From the cell containing the given text, extract its center point as (x, y) coordinate. 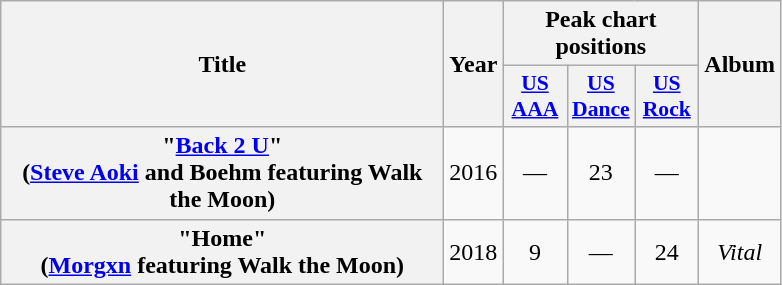
2016 (474, 173)
23 (601, 173)
2018 (474, 252)
"Back 2 U"(Steve Aoki and Boehm featuring Walk the Moon) (222, 173)
Year (474, 64)
USAAA (535, 96)
USRock (667, 96)
24 (667, 252)
USDance (601, 96)
"Home"(Morgxn featuring Walk the Moon) (222, 252)
Vital (740, 252)
9 (535, 252)
Album (740, 64)
Title (222, 64)
Peak chart positions (601, 34)
